Find where the given text appears and provide that cell's center as (X, Y) coordinate. 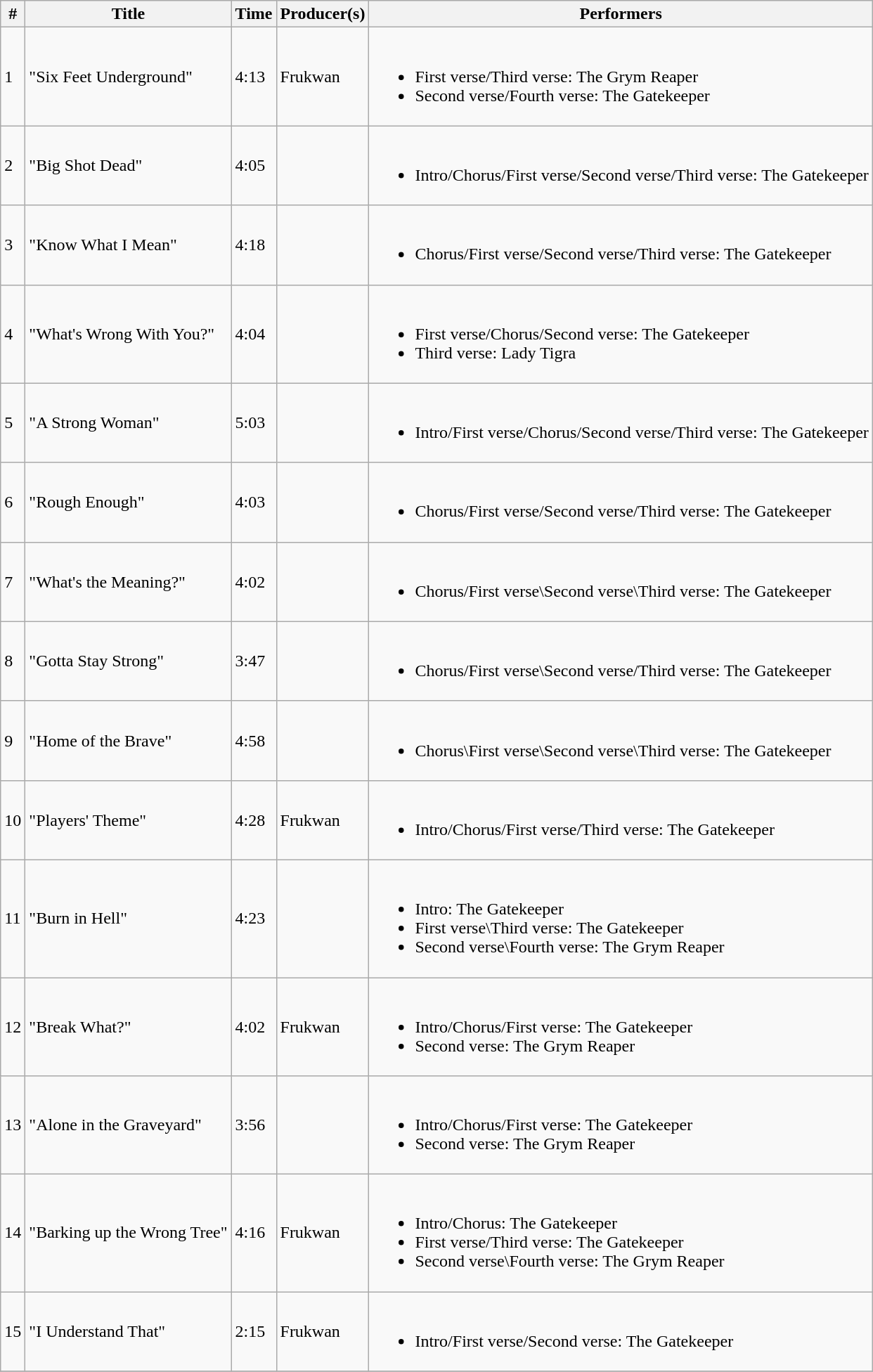
"Break What?" (128, 1026)
"Six Feet Underground" (128, 77)
11 (13, 918)
5:03 (254, 423)
13 (13, 1125)
"Barking up the Wrong Tree" (128, 1233)
Intro/Chorus: The GatekeeperFirst verse/Third verse: The GatekeeperSecond verse\Fourth verse: The Grym Reaper (621, 1233)
3 (13, 245)
# (13, 14)
Time (254, 14)
Producer(s) (323, 14)
"Gotta Stay Strong" (128, 661)
4 (13, 334)
"What's the Meaning?" (128, 582)
Chorus/First verse\Second verse\Third verse: The Gatekeeper (621, 582)
10 (13, 820)
3:56 (254, 1125)
"Big Shot Dead" (128, 166)
Intro/Chorus/First verse/Second verse/Third verse: The Gatekeeper (621, 166)
"I Understand That" (128, 1331)
"Alone in the Graveyard" (128, 1125)
"Rough Enough" (128, 502)
First verse/Chorus/Second verse: The GatekeeperThird verse: Lady Tigra (621, 334)
"Know What I Mean" (128, 245)
4:03 (254, 502)
"What's Wrong With You?" (128, 334)
4:05 (254, 166)
5 (13, 423)
Intro/First verse/Second verse: The Gatekeeper (621, 1331)
4:04 (254, 334)
6 (13, 502)
8 (13, 661)
Intro: The GatekeeperFirst verse\Third verse: The GatekeeperSecond verse\Fourth verse: The Grym Reaper (621, 918)
4:18 (254, 245)
4:28 (254, 820)
9 (13, 741)
1 (13, 77)
14 (13, 1233)
First verse/Third verse: The Grym ReaperSecond verse/Fourth verse: The Gatekeeper (621, 77)
2:15 (254, 1331)
"Home of the Brave" (128, 741)
Chorus\First verse\Second verse\Third verse: The Gatekeeper (621, 741)
12 (13, 1026)
4:23 (254, 918)
Intro/Chorus/First verse/Third verse: The Gatekeeper (621, 820)
Performers (621, 14)
15 (13, 1331)
4:58 (254, 741)
"Players' Theme" (128, 820)
Intro/First verse/Chorus/Second verse/Third verse: The Gatekeeper (621, 423)
"Burn in Hell" (128, 918)
4:13 (254, 77)
2 (13, 166)
4:16 (254, 1233)
"A Strong Woman" (128, 423)
Title (128, 14)
Chorus/First verse\Second verse/Third verse: The Gatekeeper (621, 661)
3:47 (254, 661)
7 (13, 582)
